Capture the cell that displays the provided text and extract its (X, Y) central coordinate. 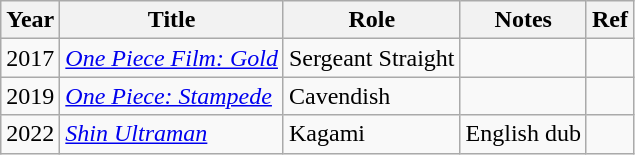
Ref (610, 20)
Title (172, 20)
One Piece: Stampede (172, 96)
Year (30, 20)
2019 (30, 96)
One Piece Film: Gold (172, 58)
Shin Ultraman (172, 134)
English dub (523, 134)
2017 (30, 58)
2022 (30, 134)
Role (372, 20)
Kagami (372, 134)
Cavendish (372, 96)
Notes (523, 20)
Sergeant Straight (372, 58)
